Scan for the cell matching the given text and deliver its [X, Y] coordinate at center. 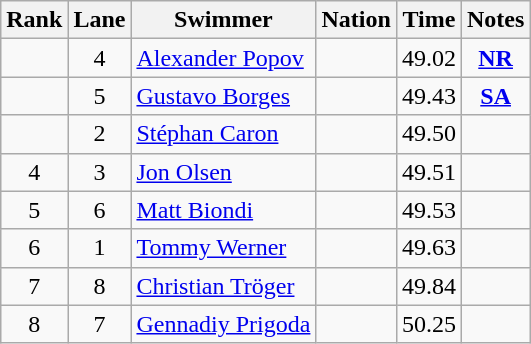
49.53 [428, 210]
Time [428, 20]
49.63 [428, 248]
Notes [495, 20]
Alexander Popov [224, 58]
Gustavo Borges [224, 96]
Tommy Werner [224, 248]
Christian Tröger [224, 286]
49.50 [428, 134]
49.43 [428, 96]
SA [495, 96]
49.02 [428, 58]
NR [495, 58]
49.84 [428, 286]
Lane [100, 20]
3 [100, 172]
49.51 [428, 172]
Stéphan Caron [224, 134]
50.25 [428, 324]
2 [100, 134]
1 [100, 248]
Swimmer [224, 20]
Nation [356, 20]
Matt Biondi [224, 210]
Jon Olsen [224, 172]
Gennadiy Prigoda [224, 324]
Rank [34, 20]
